Extract the [x, y] coordinate from the center of the cell holding the provided text.  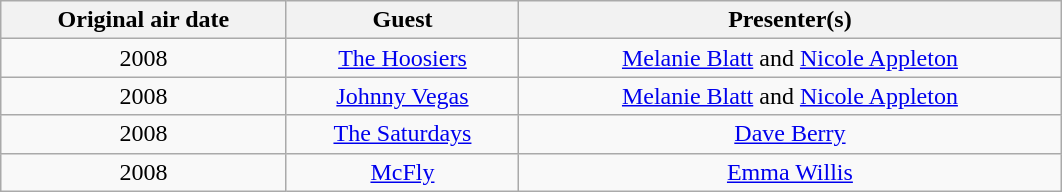
Presenter(s) [790, 20]
Dave Berry [790, 134]
The Hoosiers [402, 58]
Guest [402, 20]
McFly [402, 172]
The Saturdays [402, 134]
Emma Willis [790, 172]
Johnny Vegas [402, 96]
Original air date [144, 20]
